Search for the cell housing the specified text and yield its (X, Y) center coordinate. 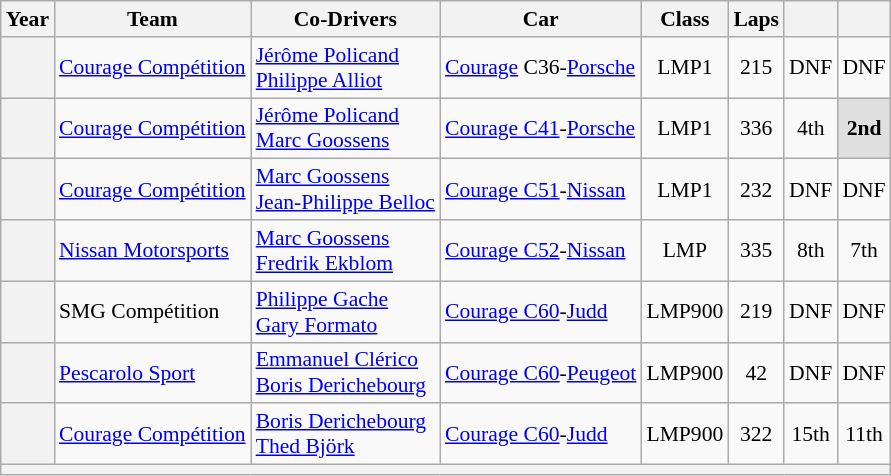
Jérôme Policand Marc Goossens (346, 128)
Courage C60-Peugeot (540, 372)
8th (810, 250)
Co-Drivers (346, 19)
219 (756, 312)
Nissan Motorsports (152, 250)
336 (756, 128)
11th (864, 434)
Emmanuel Clérico Boris Derichebourg (346, 372)
232 (756, 190)
SMG Compétition (152, 312)
Courage C52-Nissan (540, 250)
42 (756, 372)
Team (152, 19)
335 (756, 250)
Courage C51-Nissan (540, 190)
Marc Goossens Jean-Philippe Belloc (346, 190)
15th (810, 434)
Laps (756, 19)
322 (756, 434)
Class (684, 19)
Marc Goossens Fredrik Ekblom (346, 250)
Car (540, 19)
LMP (684, 250)
Courage C36-Porsche (540, 68)
Jérôme Policand Philippe Alliot (346, 68)
2nd (864, 128)
Boris Derichebourg Thed Björk (346, 434)
Year (28, 19)
215 (756, 68)
Pescarolo Sport (152, 372)
7th (864, 250)
Philippe Gache Gary Formato (346, 312)
4th (810, 128)
Courage C41-Porsche (540, 128)
